Return the (X, Y) coordinate for the center point of the cell that contains the specified text.  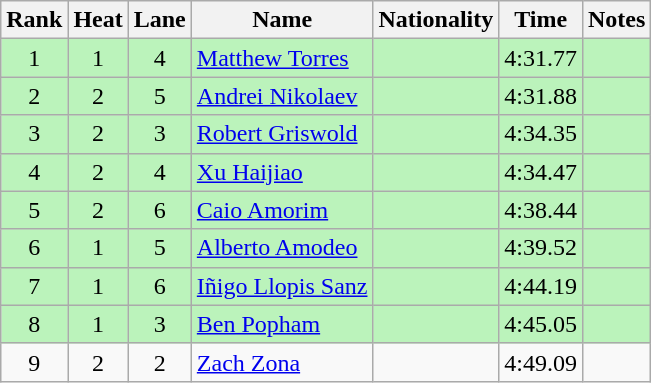
Time (541, 20)
Alberto Amodeo (282, 248)
Rank (34, 20)
8 (34, 324)
4:44.19 (541, 286)
4:49.09 (541, 362)
Iñigo Llopis Sanz (282, 286)
4:34.35 (541, 134)
Ben Popham (282, 324)
Name (282, 20)
Zach Zona (282, 362)
Caio Amorim (282, 210)
7 (34, 286)
4:45.05 (541, 324)
Heat (98, 20)
Notes (616, 20)
Andrei Nikolaev (282, 96)
4:31.77 (541, 58)
Robert Griswold (282, 134)
9 (34, 362)
4:34.47 (541, 172)
Xu Haijiao (282, 172)
Nationality (436, 20)
Matthew Torres (282, 58)
4:39.52 (541, 248)
4:31.88 (541, 96)
Lane (160, 20)
4:38.44 (541, 210)
